Extract the (X, Y) coordinate from the center of the cell holding the provided text.  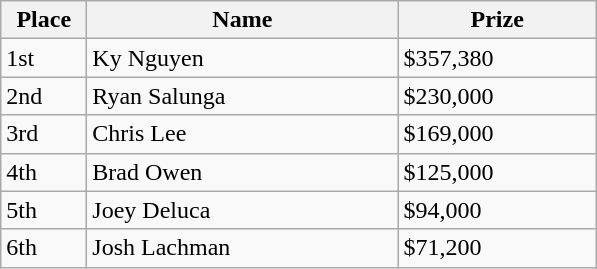
$169,000 (498, 134)
Prize (498, 20)
Chris Lee (242, 134)
Brad Owen (242, 172)
$357,380 (498, 58)
6th (44, 248)
$230,000 (498, 96)
Ky Nguyen (242, 58)
4th (44, 172)
$71,200 (498, 248)
Josh Lachman (242, 248)
1st (44, 58)
$94,000 (498, 210)
3rd (44, 134)
Place (44, 20)
Ryan Salunga (242, 96)
5th (44, 210)
2nd (44, 96)
Name (242, 20)
$125,000 (498, 172)
Joey Deluca (242, 210)
